From the cell containing the given text, extract its center point as (x, y) coordinate. 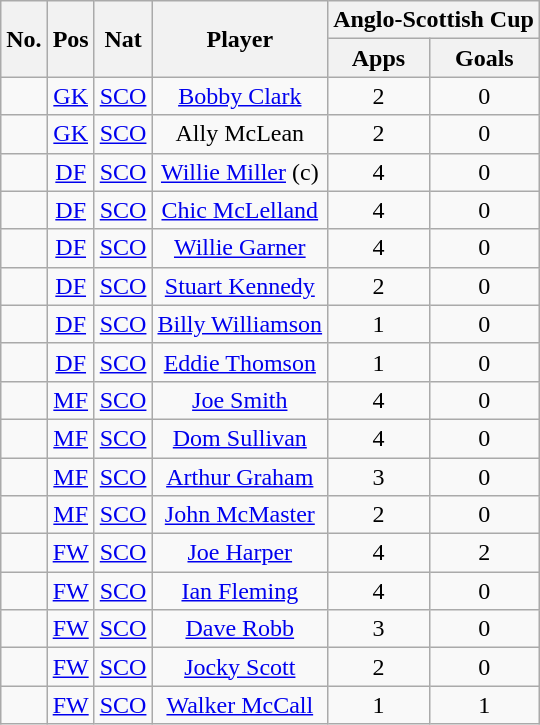
Apps (379, 58)
Anglo-Scottish Cup (434, 20)
Walker McCall (240, 705)
No. (24, 39)
Pos (70, 39)
Arthur Graham (240, 477)
Joe Harper (240, 553)
Goals (484, 58)
John McMaster (240, 515)
Bobby Clark (240, 96)
Player (240, 39)
Jocky Scott (240, 667)
Ally McLean (240, 134)
Chic McLelland (240, 210)
Nat (123, 39)
Willie Miller (c) (240, 172)
Joe Smith (240, 400)
Willie Garner (240, 248)
Dave Robb (240, 629)
Eddie Thomson (240, 362)
Billy Williamson (240, 324)
Ian Fleming (240, 591)
Stuart Kennedy (240, 286)
Dom Sullivan (240, 438)
